Detect which cell encompasses the target text, then output its [X, Y] center coordinate. 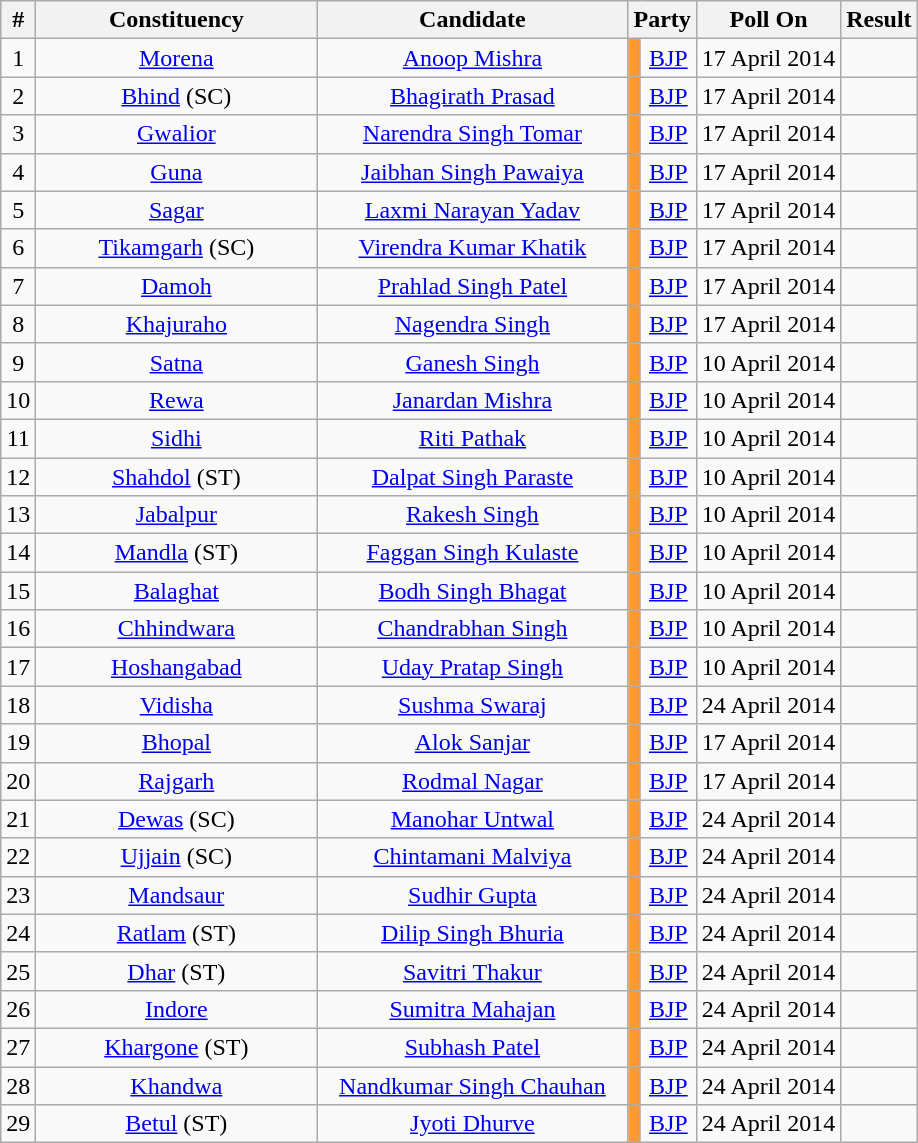
Balaghat [176, 591]
24 [18, 933]
Sagar [176, 210]
27 [18, 1047]
3 [18, 134]
19 [18, 743]
Ratlam (ST) [176, 933]
Sidhi [176, 438]
Guna [176, 172]
Chintamani Malviya [472, 857]
Ganesh Singh [472, 362]
Result [879, 20]
Jaibhan Singh Pawaiya [472, 172]
16 [18, 629]
Bhagirath Prasad [472, 96]
Tikamgarh (SC) [176, 248]
4 [18, 172]
Gwalior [176, 134]
Khandwa [176, 1085]
Dewas (SC) [176, 819]
# [18, 20]
Indore [176, 1009]
2 [18, 96]
23 [18, 895]
Bhind (SC) [176, 96]
10 [18, 400]
Ujjain (SC) [176, 857]
6 [18, 248]
Mandla (ST) [176, 553]
13 [18, 515]
Satna [176, 362]
Janardan Mishra [472, 400]
Bodh Singh Bhagat [472, 591]
Damoh [176, 286]
Poll On [768, 20]
Narendra Singh Tomar [472, 134]
18 [18, 705]
Constituency [176, 20]
Laxmi Narayan Yadav [472, 210]
11 [18, 438]
1 [18, 58]
Rodmal Nagar [472, 781]
Anoop Mishra [472, 58]
Savitri Thakur [472, 971]
12 [18, 477]
15 [18, 591]
Chandrabhan Singh [472, 629]
14 [18, 553]
5 [18, 210]
Sudhir Gupta [472, 895]
28 [18, 1085]
Vidisha [176, 705]
Dilip Singh Bhuria [472, 933]
Khargone (ST) [176, 1047]
Dalpat Singh Paraste [472, 477]
Candidate [472, 20]
Dhar (ST) [176, 971]
Uday Pratap Singh [472, 667]
Bhopal [176, 743]
Khajuraho [176, 324]
8 [18, 324]
Morena [176, 58]
Virendra Kumar Khatik [472, 248]
Hoshangabad [176, 667]
Rakesh Singh [472, 515]
9 [18, 362]
Manohar Untwal [472, 819]
Sushma Swaraj [472, 705]
Jabalpur [176, 515]
Subhash Patel [472, 1047]
29 [18, 1124]
Alok Sanjar [472, 743]
Party [662, 20]
Jyoti Dhurve [472, 1124]
25 [18, 971]
Rewa [176, 400]
22 [18, 857]
Prahlad Singh Patel [472, 286]
Riti Pathak [472, 438]
Rajgarh [176, 781]
17 [18, 667]
Mandsaur [176, 895]
Chhindwara [176, 629]
Betul (ST) [176, 1124]
Nagendra Singh [472, 324]
Nandkumar Singh Chauhan [472, 1085]
Shahdol (ST) [176, 477]
Faggan Singh Kulaste [472, 553]
26 [18, 1009]
21 [18, 819]
Sumitra Mahajan [472, 1009]
20 [18, 781]
7 [18, 286]
